For the text-containing cell, return its midpoint in (x, y) coordinate format. 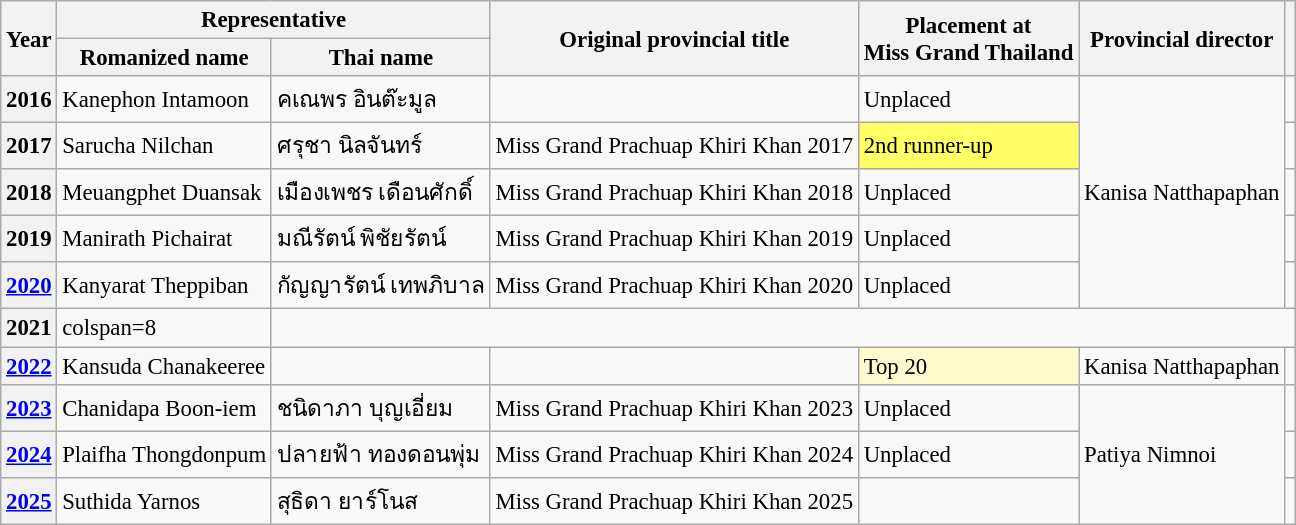
Chanidapa Boon-iem (164, 408)
Miss Grand Prachuap Khiri Khan 2019 (674, 240)
Miss Grand Prachuap Khiri Khan 2020 (674, 286)
Meuangphet Duansak (164, 192)
Suthida Yarnos (164, 500)
Miss Grand Prachuap Khiri Khan 2017 (674, 146)
2017 (29, 146)
Top 20 (968, 366)
Plaifha Thongdonpum (164, 454)
Original provincial title (674, 38)
2021 (29, 328)
2020 (29, 286)
Placement atMiss Grand Thailand (968, 38)
Manirath Pichairat (164, 240)
Year (29, 38)
Miss Grand Prachuap Khiri Khan 2023 (674, 408)
กัญญารัตน์ เทพภิบาล (380, 286)
Kanyarat Theppiban (164, 286)
2023 (29, 408)
Kanephon Intamoon (164, 100)
ชนิดาภา บุญเอี่ยม (380, 408)
Miss Grand Prachuap Khiri Khan 2025 (674, 500)
2018 (29, 192)
2022 (29, 366)
Provincial director (1182, 38)
สุธิดา ยาร์โนส (380, 500)
2016 (29, 100)
มณีรัตน์ พิชัยรัตน์ (380, 240)
Representative (274, 20)
2024 (29, 454)
colspan=8 (164, 328)
Thai name (380, 58)
2nd runner-up (968, 146)
2025 (29, 500)
Romanized name (164, 58)
เมืองเพชร เดือนศักดิ์ (380, 192)
Sarucha Nilchan (164, 146)
Miss Grand Prachuap Khiri Khan 2024 (674, 454)
คเณพร อินต๊ะมูล (380, 100)
ศรุชา นิลจันทร์ (380, 146)
Kansuda Chanakeeree (164, 366)
2019 (29, 240)
Miss Grand Prachuap Khiri Khan 2018 (674, 192)
Patiya Nimnoi (1182, 454)
ปลายฟ้า ทองดอนพุ่ม (380, 454)
